Detect which cell encompasses the target text, then output its (x, y) center coordinate. 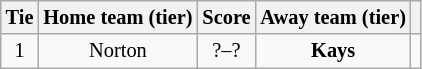
Tie (20, 17)
Home team (tier) (118, 17)
Away team (tier) (332, 17)
Score (226, 17)
Kays (332, 51)
?–? (226, 51)
1 (20, 51)
Norton (118, 51)
